Pinpoint the cell where the given text exists, returning its (X, Y) midpoint coordinate. 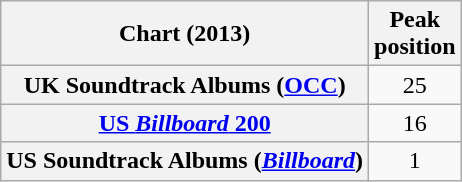
Peakposition (415, 34)
US Billboard 200 (185, 123)
Chart (2013) (185, 34)
25 (415, 85)
UK Soundtrack Albums (OCC) (185, 85)
US Soundtrack Albums (Billboard) (185, 161)
16 (415, 123)
1 (415, 161)
